Return (x, y) of the center of cell containing provided text 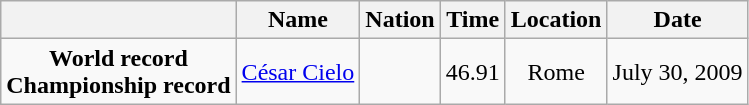
Date (678, 20)
46.91 (472, 72)
World record Championship record (118, 72)
Time (472, 20)
Location (556, 20)
July 30, 2009 (678, 72)
Nation (400, 20)
Rome (556, 72)
Name (298, 20)
César Cielo (298, 72)
